Capture the cell that displays the provided text and extract its [X, Y] central coordinate. 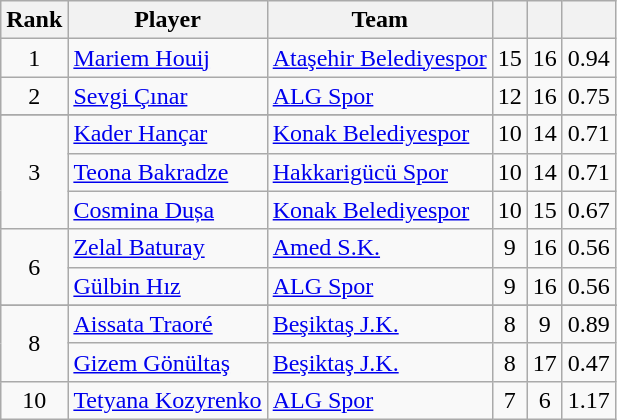
Cosmina Dușa [168, 210]
0.94 [588, 58]
Gülbin Hız [168, 286]
12 [510, 96]
Tetyana Kozyrenko [168, 400]
Gizem Gönültaş [168, 362]
Teona Bakradze [168, 172]
Zelal Baturay [168, 248]
2 [34, 96]
Mariem Houij [168, 58]
0.75 [588, 96]
Hakkarigücü Spor [380, 172]
0.89 [588, 324]
Player [168, 20]
0.47 [588, 362]
Ataşehir Belediyespor [380, 58]
Aissata Traoré [168, 324]
3 [34, 172]
Sevgi Çınar [168, 96]
Kader Hançar [168, 134]
Amed S.K. [380, 248]
17 [544, 362]
1 [34, 58]
0.67 [588, 210]
Rank [34, 20]
7 [510, 400]
Team [380, 20]
1.17 [588, 400]
